Identify which cell holds the provided text, then report its (X, Y) central coordinate. 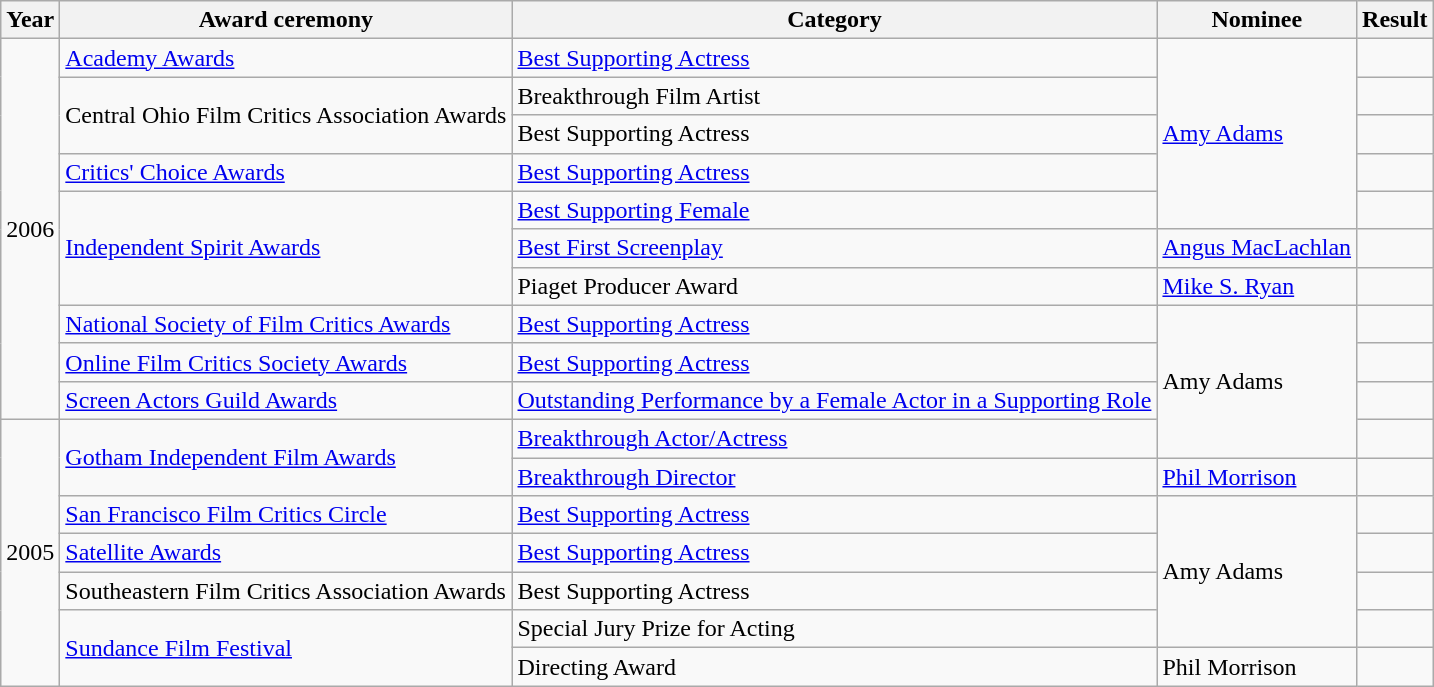
Sundance Film Festival (286, 648)
Piaget Producer Award (834, 286)
2006 (30, 230)
Breakthrough Director (834, 477)
Nominee (1257, 20)
2005 (30, 552)
Mike S. Ryan (1257, 286)
Category (834, 20)
Independent Spirit Awards (286, 248)
Breakthrough Actor/Actress (834, 438)
National Society of Film Critics Awards (286, 324)
Academy Awards (286, 58)
Central Ohio Film Critics Association Awards (286, 115)
Outstanding Performance by a Female Actor in a Supporting Role (834, 400)
Best First Screenplay (834, 248)
Year (30, 20)
Result (1395, 20)
Gotham Independent Film Awards (286, 457)
Critics' Choice Awards (286, 172)
Directing Award (834, 667)
Award ceremony (286, 20)
Southeastern Film Critics Association Awards (286, 591)
Best Supporting Female (834, 210)
Screen Actors Guild Awards (286, 400)
Breakthrough Film Artist (834, 96)
San Francisco Film Critics Circle (286, 515)
Angus MacLachlan (1257, 248)
Online Film Critics Society Awards (286, 362)
Satellite Awards (286, 553)
Special Jury Prize for Acting (834, 629)
